Provide the [X, Y] coordinate of the cell's center where the given text is located.  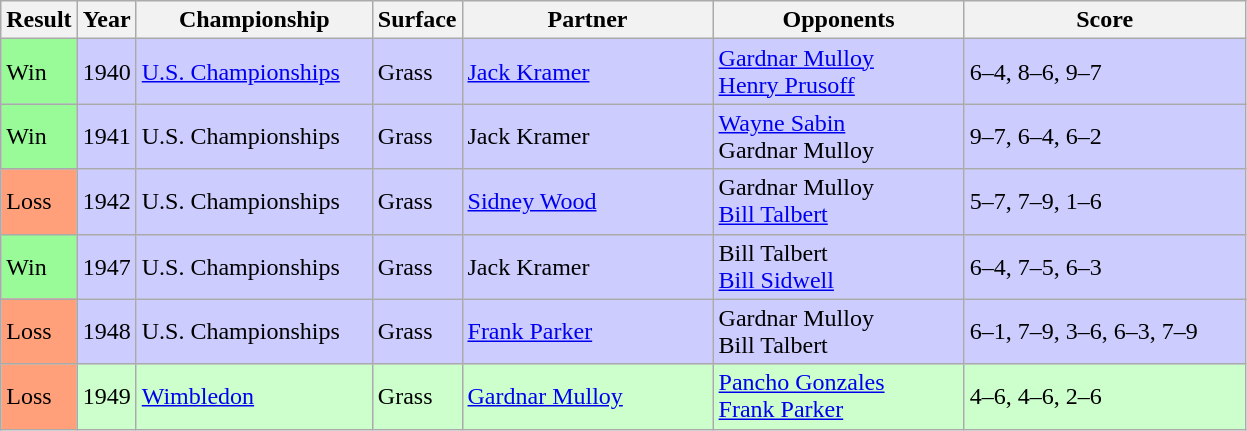
1940 [106, 72]
Partner [588, 20]
Gardnar Mulloy Henry Prusoff [838, 72]
Bill Talbert Bill Sidwell [838, 266]
Wayne Sabin Gardnar Mulloy [838, 136]
6–1, 7–9, 3–6, 6–3, 7–9 [1104, 332]
1942 [106, 202]
1949 [106, 396]
Score [1104, 20]
Opponents [838, 20]
9–7, 6–4, 6–2 [1104, 136]
Championship [254, 20]
Gardnar Mulloy [588, 396]
Surface [417, 20]
4–6, 4–6, 2–6 [1104, 396]
1948 [106, 332]
Pancho Gonzales Frank Parker [838, 396]
5–7, 7–9, 1–6 [1104, 202]
Sidney Wood [588, 202]
6–4, 7–5, 6–3 [1104, 266]
Year [106, 20]
6–4, 8–6, 9–7 [1104, 72]
Wimbledon [254, 396]
Result [39, 20]
1947 [106, 266]
1941 [106, 136]
Frank Parker [588, 332]
